Scan for the cell matching the given text and deliver its (X, Y) coordinate at center. 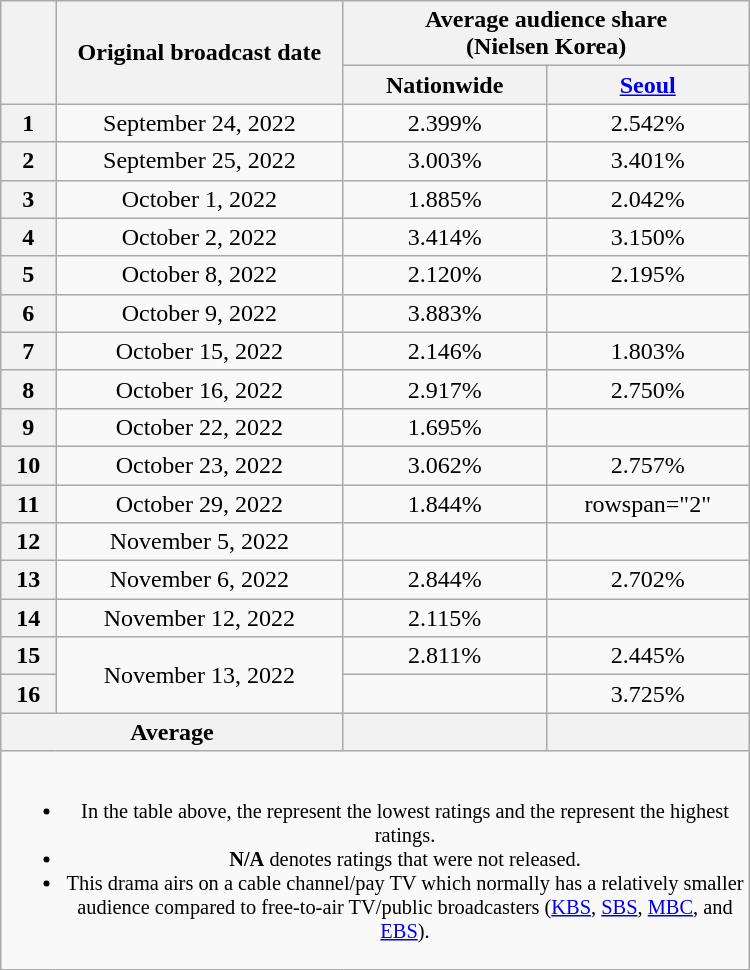
Seoul (648, 85)
October 16, 2022 (200, 389)
October 29, 2022 (200, 503)
9 (28, 427)
2.195% (648, 275)
3.150% (648, 237)
4 (28, 237)
September 25, 2022 (200, 161)
November 5, 2022 (200, 542)
October 22, 2022 (200, 427)
2.115% (444, 618)
2.120% (444, 275)
November 12, 2022 (200, 618)
3.414% (444, 237)
14 (28, 618)
1.803% (648, 351)
2.917% (444, 389)
3.401% (648, 161)
3.883% (444, 313)
1.844% (444, 503)
1.695% (444, 427)
3.003% (444, 161)
October 2, 2022 (200, 237)
3 (28, 199)
November 13, 2022 (200, 675)
2.542% (648, 123)
Average (172, 732)
November 6, 2022 (200, 580)
October 1, 2022 (200, 199)
2.757% (648, 465)
1.885% (444, 199)
2.146% (444, 351)
2.042% (648, 199)
10 (28, 465)
6 (28, 313)
2 (28, 161)
7 (28, 351)
2.750% (648, 389)
3.725% (648, 694)
5 (28, 275)
13 (28, 580)
October 9, 2022 (200, 313)
8 (28, 389)
Nationwide (444, 85)
11 (28, 503)
Original broadcast date (200, 52)
Average audience share(Nielsen Korea) (546, 34)
1 (28, 123)
12 (28, 542)
October 23, 2022 (200, 465)
2.445% (648, 656)
3.062% (444, 465)
2.844% (444, 580)
2.811% (444, 656)
2.702% (648, 580)
September 24, 2022 (200, 123)
rowspan="2" (648, 503)
2.399% (444, 123)
October 8, 2022 (200, 275)
16 (28, 694)
15 (28, 656)
October 15, 2022 (200, 351)
